Provide the [X, Y] coordinate of the cell's center where the given text is located.  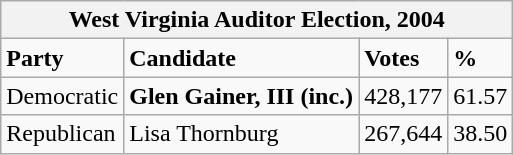
% [480, 58]
Glen Gainer, III (inc.) [242, 96]
428,177 [404, 96]
Lisa Thornburg [242, 134]
38.50 [480, 134]
Candidate [242, 58]
267,644 [404, 134]
Democratic [62, 96]
West Virginia Auditor Election, 2004 [257, 20]
Party [62, 58]
Republican [62, 134]
61.57 [480, 96]
Votes [404, 58]
